Determine the [X, Y] coordinate at the center of the cell enclosing the given text.  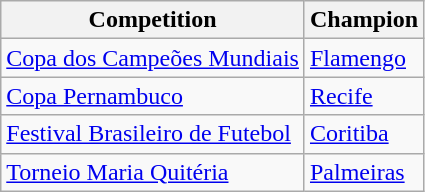
Coritiba [364, 134]
Torneio Maria Quitéria [153, 172]
Flamengo [364, 58]
Recife [364, 96]
Competition [153, 20]
Palmeiras [364, 172]
Copa Pernambuco [153, 96]
Copa dos Campeões Mundiais [153, 58]
Festival Brasileiro de Futebol [153, 134]
Champion [364, 20]
